Find where the given text appears and provide that cell's center as (x, y) coordinate. 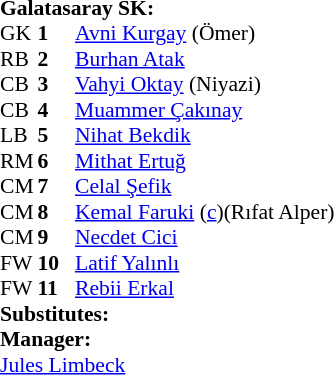
10 (57, 263)
1 (57, 33)
11 (57, 289)
RM (19, 161)
LB (19, 135)
GK (19, 33)
5 (57, 135)
7 (57, 187)
6 (57, 161)
RB (19, 59)
8 (57, 212)
2 (57, 59)
9 (57, 237)
3 (57, 85)
4 (57, 110)
